For the text-containing cell, return its midpoint in [x, y] coordinate format. 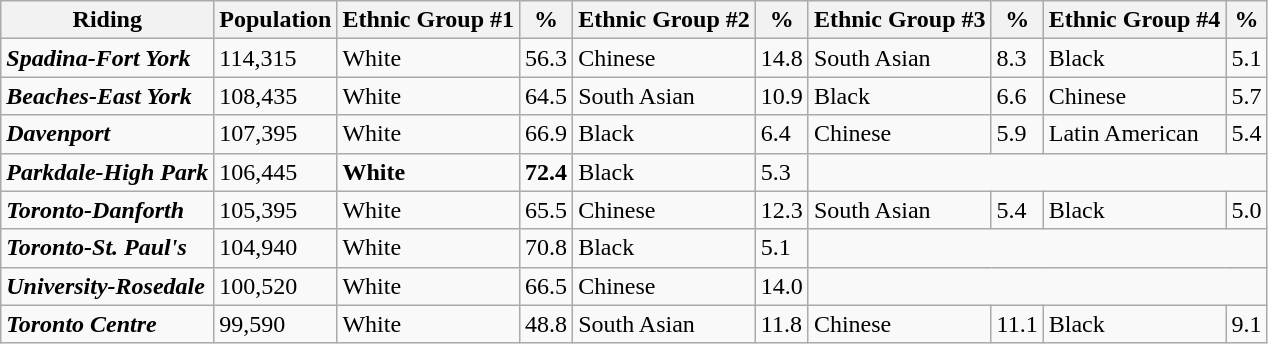
48.8 [546, 324]
8.3 [1017, 58]
Beaches-East York [108, 96]
Ethnic Group #3 [900, 20]
14.0 [782, 286]
65.5 [546, 210]
Spadina-Fort York [108, 58]
11.1 [1017, 324]
70.8 [546, 248]
106,445 [276, 172]
5.3 [782, 172]
9.1 [1246, 324]
Parkdale-High Park [108, 172]
99,590 [276, 324]
Davenport [108, 134]
100,520 [276, 286]
5.0 [1246, 210]
66.5 [546, 286]
12.3 [782, 210]
107,395 [276, 134]
Population [276, 20]
114,315 [276, 58]
66.9 [546, 134]
56.3 [546, 58]
72.4 [546, 172]
Ethnic Group #1 [428, 20]
Toronto-St. Paul's [108, 248]
University-Rosedale [108, 286]
108,435 [276, 96]
Toronto-Danforth [108, 210]
105,395 [276, 210]
Ethnic Group #4 [1134, 20]
5.9 [1017, 134]
Riding [108, 20]
104,940 [276, 248]
Ethnic Group #2 [664, 20]
6.6 [1017, 96]
Latin American [1134, 134]
11.8 [782, 324]
Toronto Centre [108, 324]
5.7 [1246, 96]
64.5 [546, 96]
10.9 [782, 96]
14.8 [782, 58]
6.4 [782, 134]
